Return the (x, y) coordinate for the center point of the cell that contains the specified text.  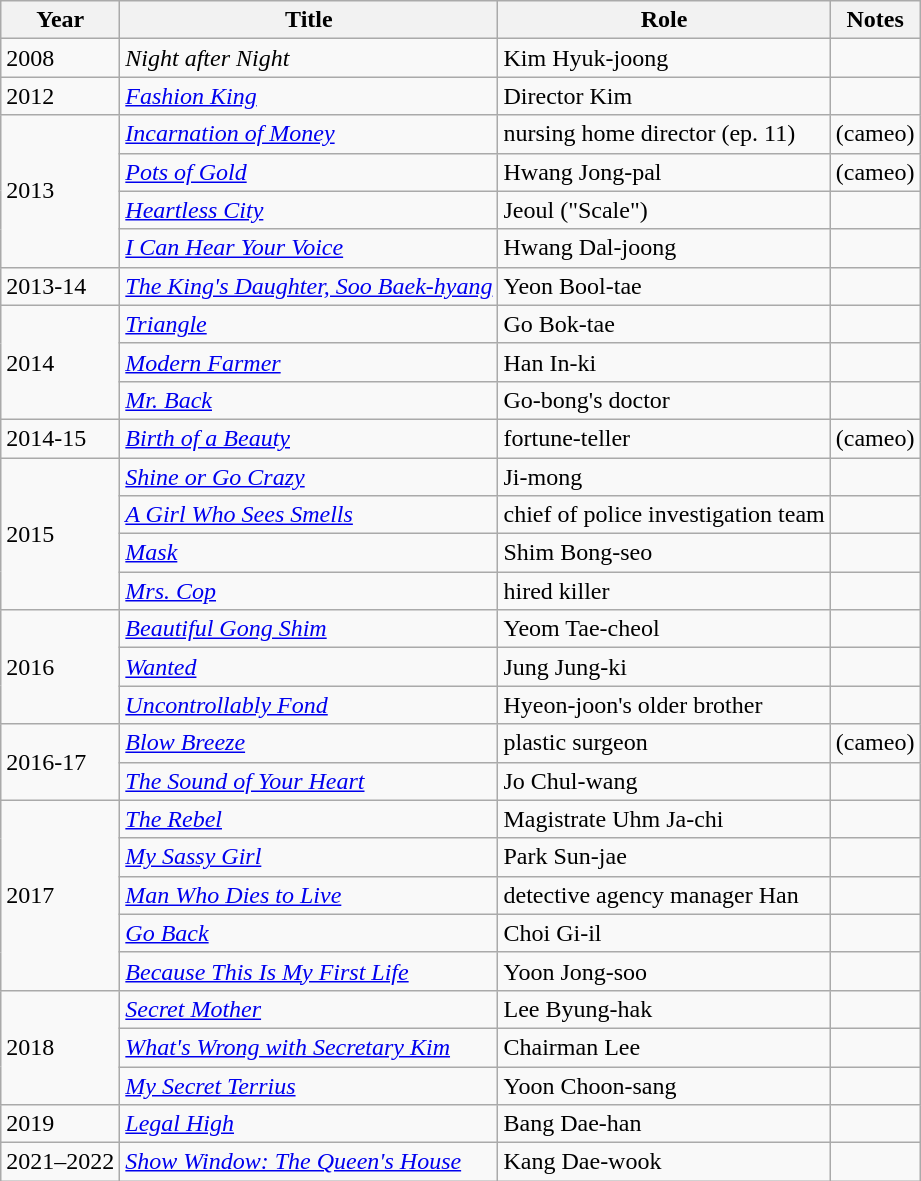
Kim Hyuk-joong (664, 58)
chief of police investigation team (664, 515)
Modern Farmer (309, 362)
2016 (60, 667)
2013-14 (60, 286)
The King's Daughter, Soo Baek-hyang (309, 286)
I Can Hear Your Voice (309, 248)
2018 (60, 1047)
2016-17 (60, 762)
2021–2022 (60, 1162)
The Rebel (309, 819)
Role (664, 20)
Birth of a Beauty (309, 438)
A Girl Who Sees Smells (309, 515)
Yoon Jong-soo (664, 971)
The Sound of Your Heart (309, 781)
Notes (875, 20)
Jo Chul-wang (664, 781)
Ji-mong (664, 477)
Incarnation of Money (309, 134)
Chairman Lee (664, 1047)
Han In-ki (664, 362)
Heartless City (309, 210)
Show Window: The Queen's House (309, 1162)
My Secret Terrius (309, 1085)
Jung Jung-ki (664, 667)
Wanted (309, 667)
Man Who Dies to Live (309, 895)
Lee Byung-hak (664, 1009)
Blow Breeze (309, 743)
Year (60, 20)
Mask (309, 553)
Director Kim (664, 96)
2014-15 (60, 438)
Uncontrollably Fond (309, 705)
Bang Dae-han (664, 1124)
fortune-teller (664, 438)
Mrs. Cop (309, 591)
Mr. Back (309, 400)
Triangle (309, 324)
nursing home director (ep. 11) (664, 134)
2012 (60, 96)
Shim Bong-seo (664, 553)
Park Sun-jae (664, 857)
hired killer (664, 591)
Hwang Dal-joong (664, 248)
Fashion King (309, 96)
Yeon Bool-tae (664, 286)
Jeoul ("Scale") (664, 210)
Hyeon-joon's older brother (664, 705)
2017 (60, 895)
Yeom Tae-cheol (664, 629)
Go-bong's doctor (664, 400)
Beautiful Gong Shim (309, 629)
What's Wrong with Secretary Kim (309, 1047)
Hwang Jong-pal (664, 172)
detective agency manager Han (664, 895)
plastic surgeon (664, 743)
Legal High (309, 1124)
Yoon Choon-sang (664, 1085)
Kang Dae-wook (664, 1162)
Because This Is My First Life (309, 971)
2014 (60, 362)
Pots of Gold (309, 172)
2013 (60, 191)
Go Bok-tae (664, 324)
Choi Gi-il (664, 933)
Shine or Go Crazy (309, 477)
2019 (60, 1124)
Go Back (309, 933)
Title (309, 20)
2008 (60, 58)
2015 (60, 534)
Night after Night (309, 58)
Secret Mother (309, 1009)
Magistrate Uhm Ja-chi (664, 819)
My Sassy Girl (309, 857)
